Pinpoint the cell where the given text exists, returning its [X, Y] midpoint coordinate. 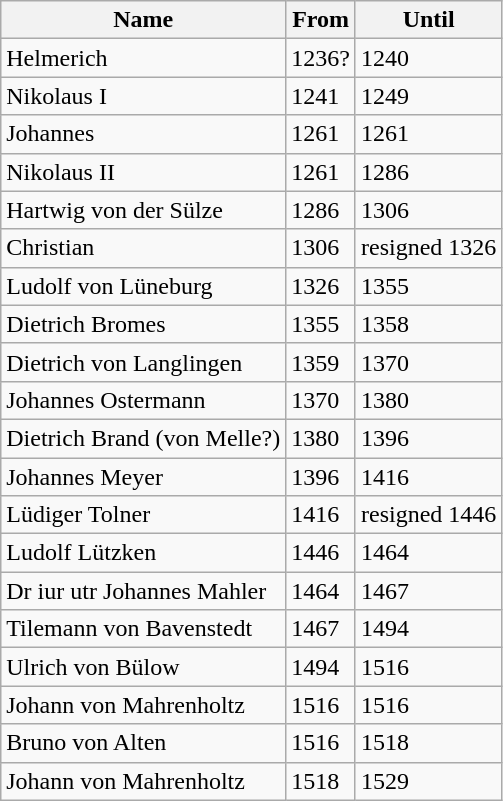
Dietrich Bromes [144, 324]
Nikolaus I [144, 96]
Helmerich [144, 58]
Johannes Ostermann [144, 400]
resigned 1446 [428, 515]
Christian [144, 248]
1529 [428, 781]
Dietrich von Langlingen [144, 362]
1236? [321, 58]
From [321, 20]
Bruno von Alten [144, 743]
1446 [321, 553]
Johannes [144, 134]
Dietrich Brand (von Melle?) [144, 438]
Hartwig von der Sülze [144, 210]
Ludolf Lützken [144, 553]
Ulrich von Bülow [144, 667]
1241 [321, 96]
1326 [321, 286]
Tilemann von Bavenstedt [144, 629]
Until [428, 20]
Johannes Meyer [144, 477]
1249 [428, 96]
1240 [428, 58]
Ludolf von Lüneburg [144, 286]
Dr iur utr Johannes Mahler [144, 591]
Lüdiger Tolner [144, 515]
1359 [321, 362]
Name [144, 20]
resigned 1326 [428, 248]
1358 [428, 324]
Nikolaus II [144, 172]
